For the text-containing cell, return its midpoint in (x, y) coordinate format. 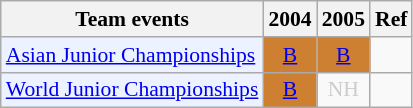
Team events (132, 19)
NH (344, 90)
Ref (391, 19)
World Junior Championships (132, 90)
2004 (290, 19)
2005 (344, 19)
Asian Junior Championships (132, 55)
